Return the (x, y) coordinate for the center point of the cell that contains the specified text.  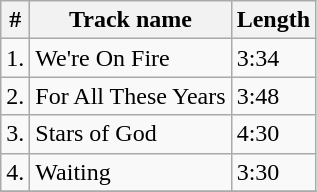
3. (16, 134)
2. (16, 96)
Waiting (130, 172)
Length (273, 20)
Stars of God (130, 134)
3:34 (273, 58)
4:30 (273, 134)
4. (16, 172)
Track name (130, 20)
3:30 (273, 172)
We're On Fire (130, 58)
# (16, 20)
3:48 (273, 96)
1. (16, 58)
For All These Years (130, 96)
